Determine the [X, Y] coordinate at the center of the cell enclosing the given text.  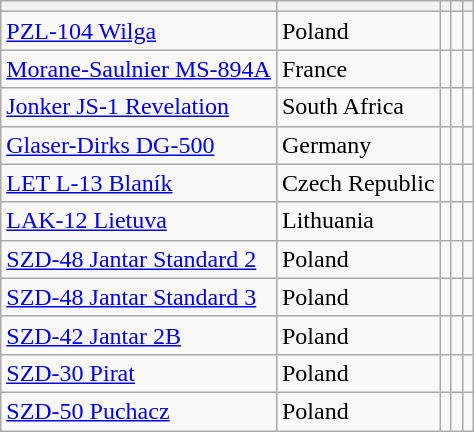
SZD-50 Puchacz [139, 411]
Lithuania [358, 221]
SZD-48 Jantar Standard 3 [139, 297]
France [358, 69]
SZD-30 Pirat [139, 373]
Czech Republic [358, 183]
LAK-12 Lietuva [139, 221]
SZD-48 Jantar Standard 2 [139, 259]
Germany [358, 145]
SZD-42 Jantar 2B [139, 335]
PZL-104 Wilga [139, 31]
Glaser-Dirks DG-500 [139, 145]
South Africa [358, 107]
LET L-13 Blaník [139, 183]
Morane-Saulnier MS-894A [139, 69]
Jonker JS-1 Revelation [139, 107]
